Find where the given text appears and provide that cell's center as (x, y) coordinate. 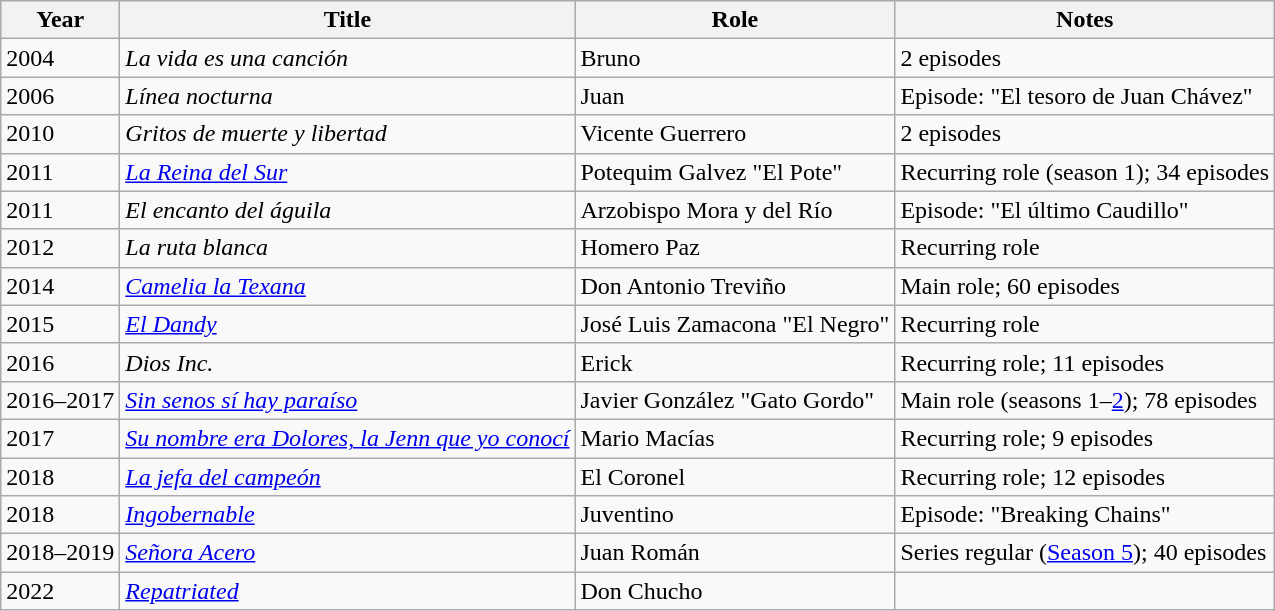
Main role (seasons 1–2); 78 episodes (1085, 400)
2015 (60, 324)
Línea nocturna (348, 96)
Homero Paz (735, 248)
Dios Inc. (348, 362)
Title (348, 20)
2014 (60, 286)
Su nombre era Dolores, la Jenn que yo conocí (348, 438)
El Coronel (735, 477)
Recurring role; 9 episodes (1085, 438)
Mario Macías (735, 438)
Vicente Guerrero (735, 134)
La vida es una canción (348, 58)
Series regular (Season 5); 40 episodes (1085, 553)
2018–2019 (60, 553)
Recurring role; 11 episodes (1085, 362)
Camelia la Texana (348, 286)
La Reina del Sur (348, 172)
2012 (60, 248)
2016–2017 (60, 400)
Arzobispo Mora y del Río (735, 210)
Juan (735, 96)
Sin senos sí hay paraíso (348, 400)
Gritos de muerte y libertad (348, 134)
Ingobernable (348, 515)
La ruta blanca (348, 248)
Bruno (735, 58)
Role (735, 20)
Potequim Galvez "El Pote" (735, 172)
Episode: "El tesoro de Juan Chávez" (1085, 96)
Don Antonio Treviño (735, 286)
Repatriated (348, 591)
El Dandy (348, 324)
La jefa del campeón (348, 477)
Erick (735, 362)
2022 (60, 591)
Recurring role (season 1); 34 episodes (1085, 172)
2004 (60, 58)
2016 (60, 362)
Year (60, 20)
Episode: "El último Caudillo" (1085, 210)
2010 (60, 134)
Recurring role; 12 episodes (1085, 477)
Main role; 60 episodes (1085, 286)
Señora Acero (348, 553)
2006 (60, 96)
Episode: "Breaking Chains" (1085, 515)
Juventino (735, 515)
El encanto del águila (348, 210)
Notes (1085, 20)
2017 (60, 438)
Juan Román (735, 553)
Javier González "Gato Gordo" (735, 400)
Don Chucho (735, 591)
José Luis Zamacona "El Negro" (735, 324)
